Return the (x, y) coordinate for the center point of the cell that contains the specified text.  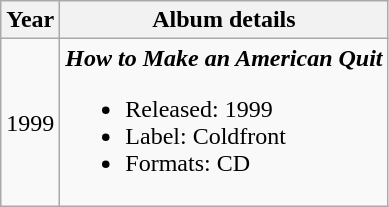
1999 (30, 122)
Year (30, 20)
How to Make an American QuitReleased: 1999Label: Coldfront Formats: CD (224, 122)
Album details (224, 20)
